Output the [X, Y] coordinate of the center of the cell containing the given text.  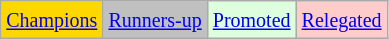
Champions [52, 20]
Relegated [342, 20]
Runners-up [155, 20]
Promoted [252, 20]
